Provide the (x, y) coordinate of the cell's center where the given text is located.  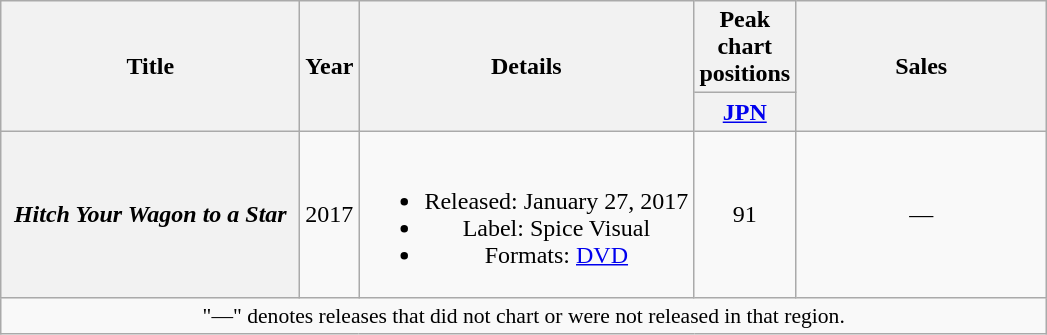
Sales (922, 66)
Released: January 27, 2017Label: Spice VisualFormats: DVD (526, 214)
Hitch Your Wagon to a Star (150, 214)
Details (526, 66)
Peak chart positions (745, 47)
"—" denotes releases that did not chart or were not released in that region. (524, 316)
Title (150, 66)
91 (745, 214)
2017 (330, 214)
JPN (745, 112)
— (922, 214)
Year (330, 66)
